Detect which cell encompasses the target text, then output its (X, Y) center coordinate. 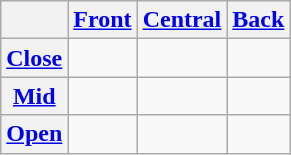
Back (258, 20)
Central (182, 20)
Front (102, 20)
Open (34, 134)
Close (34, 58)
Mid (34, 96)
